Search for the cell housing the specified text and yield its [X, Y] center coordinate. 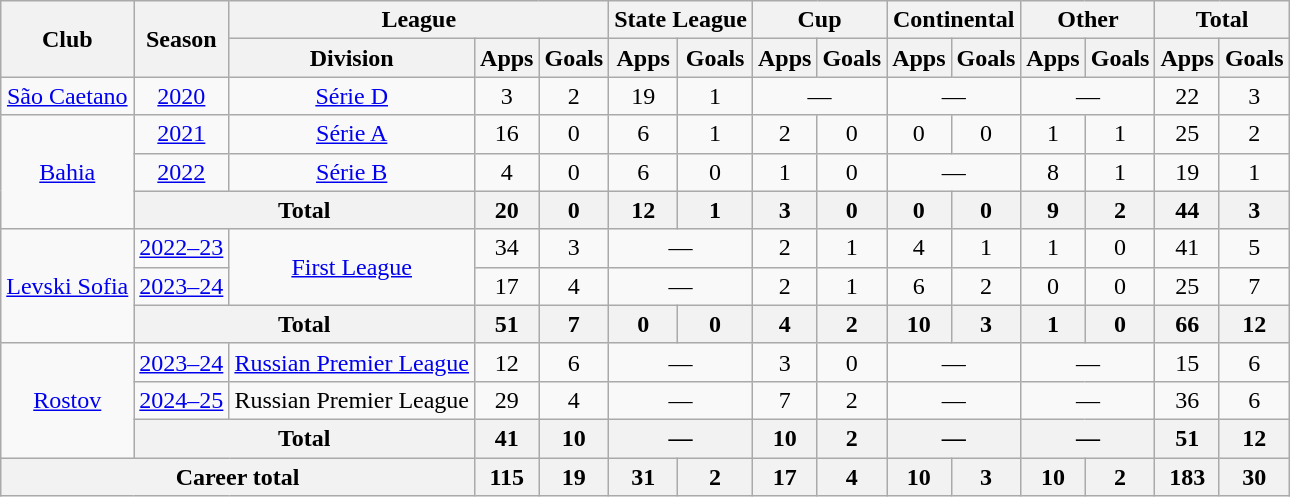
Rostov [68, 400]
2024–25 [182, 400]
2021 [182, 134]
66 [1187, 324]
Season [182, 39]
Série A [352, 134]
44 [1187, 210]
Continental [954, 20]
9 [1053, 210]
34 [507, 248]
183 [1187, 477]
36 [1187, 400]
8 [1053, 172]
5 [1254, 248]
2022 [182, 172]
20 [507, 210]
Bahia [68, 172]
Série D [352, 96]
League [419, 20]
Other [1088, 20]
Club [68, 39]
Career total [238, 477]
State League [681, 20]
16 [507, 134]
Levski Sofia [68, 286]
29 [507, 400]
22 [1187, 96]
2022–23 [182, 248]
Division [352, 58]
30 [1254, 477]
Cup [819, 20]
São Caetano [68, 96]
115 [507, 477]
2020 [182, 96]
Série B [352, 172]
First League [352, 267]
15 [1187, 362]
31 [644, 477]
